Pinpoint the cell where the given text exists, returning its [x, y] midpoint coordinate. 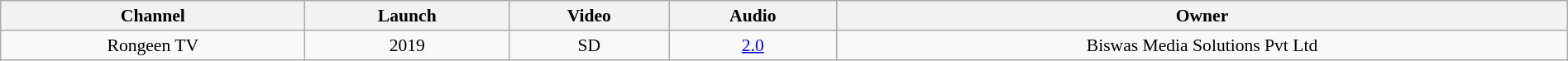
2019 [407, 45]
Launch [407, 16]
SD [589, 45]
Biswas Media Solutions Pvt Ltd [1202, 45]
Rongeen TV [153, 45]
Video [589, 16]
Channel [153, 16]
2.0 [753, 45]
Owner [1202, 16]
Audio [753, 16]
